Detect which cell encompasses the target text, then output its [X, Y] center coordinate. 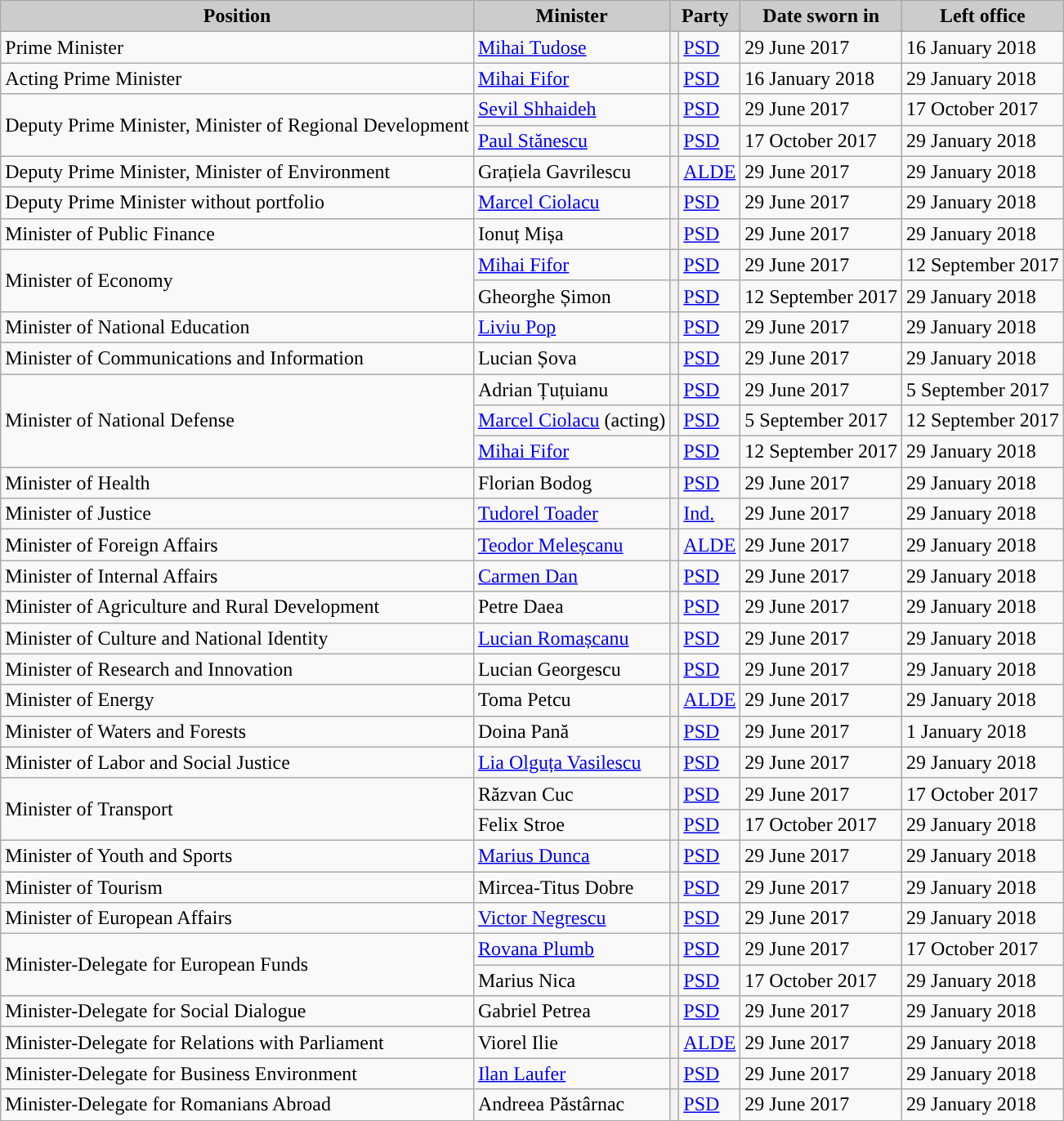
Marcel Ciolacu (acting) [571, 421]
Minister of National Defense [237, 421]
Deputy Prime Minister without portfolio [237, 203]
Lucian Romașcanu [571, 638]
Marius Dunca [571, 855]
Minister of Foreign Affairs [237, 545]
Minister of Justice [237, 514]
Minister of Youth and Sports [237, 855]
Minister of European Affairs [237, 918]
Victor Negrescu [571, 918]
Marcel Ciolacu [571, 203]
Teodor Meleșcanu [571, 545]
Lia Olguța Vasilescu [571, 762]
Minister of Waters and Forests [237, 731]
Minister of Labor and Social Justice [237, 762]
Deputy Prime Minister, Minister of Regional Development [237, 125]
Adrian Țuțuianu [571, 390]
Rovana Plumb [571, 949]
Viorel Ilie [571, 1043]
Gheorghe Șimon [571, 296]
Minister-Delegate for European Funds [237, 965]
Minister of Energy [237, 700]
Felix Stroe [571, 824]
Mihai Tudose [571, 47]
1 January 2018 [983, 731]
Răzvan Cuc [571, 793]
Sevil Shhaideh [571, 109]
Minister-Delegate for Business Environment [237, 1074]
Left office [983, 16]
Position [237, 16]
Minister of Transport [237, 809]
Liviu Pop [571, 327]
Prime Minister [237, 47]
Florian Bodog [571, 483]
Date sworn in [821, 16]
Petre Daea [571, 607]
Doina Pană [571, 731]
Minister of Culture and National Identity [237, 638]
Minister of Public Finance [237, 234]
Party [705, 16]
Minister of Research and Innovation [237, 669]
Ilan Laufer [571, 1074]
Lucian Georgescu [571, 669]
Minister of Tourism [237, 887]
Minister of Agriculture and Rural Development [237, 607]
Mircea-Titus Dobre [571, 887]
Minister-Delegate for Romanians Abroad [237, 1105]
Marius Nica [571, 980]
Ionuț Mișa [571, 234]
Acting Prime Minister [237, 78]
Minister of Internal Affairs [237, 576]
Minister of Communications and Information [237, 358]
Tudorel Toader [571, 514]
Minister-Delegate for Relations with Parliament [237, 1043]
Minister [571, 16]
Paul Stănescu [571, 141]
Andreea Păstârnac [571, 1105]
Minister-Delegate for Social Dialogue [237, 1012]
Grațiela Gavrilescu [571, 172]
Carmen Dan [571, 576]
Minister of Economy [237, 280]
Ind. [709, 514]
Gabriel Petrea [571, 1012]
Minister of Health [237, 483]
Deputy Prime Minister, Minister of Environment [237, 172]
Toma Petcu [571, 700]
Lucian Șova [571, 358]
Minister of National Education [237, 327]
